Output the (X, Y) coordinate of the center of the cell containing the given text.  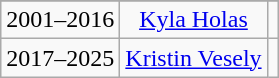
2017–2025 (60, 58)
Kyla Holas (194, 20)
Kristin Vesely (194, 58)
2001–2016 (60, 20)
